Detect which cell encompasses the target text, then output its [X, Y] center coordinate. 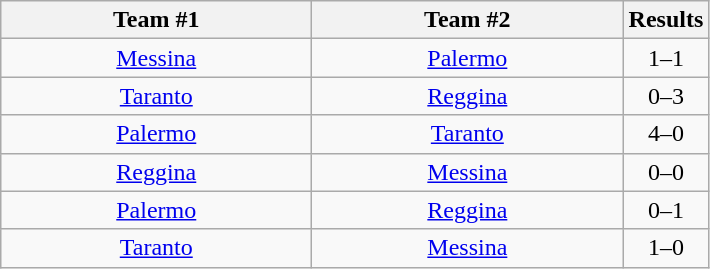
4–0 [666, 134]
Team #1 [156, 20]
0–1 [666, 210]
1–0 [666, 248]
Team #2 [468, 20]
1–1 [666, 58]
Results [666, 20]
0–3 [666, 96]
0–0 [666, 172]
